Identify which cell holds the provided text, then report its [x, y] central coordinate. 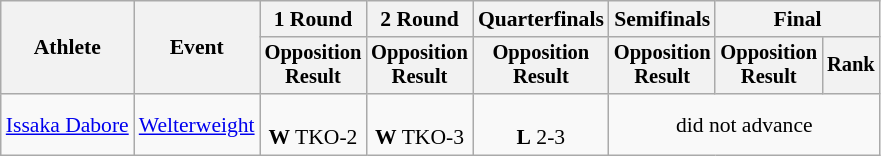
Semifinals [662, 19]
W TKO-3 [420, 124]
2 Round [420, 19]
Final [797, 19]
W TKO-2 [314, 124]
did not advance [744, 124]
1 Round [314, 19]
Quarterfinals [541, 19]
Event [197, 48]
L 2-3 [541, 124]
Issaka Dabore [68, 124]
Welterweight [197, 124]
Athlete [68, 48]
Rank [851, 66]
